Locate the cell with the specified text and output its (x, y) center coordinate. 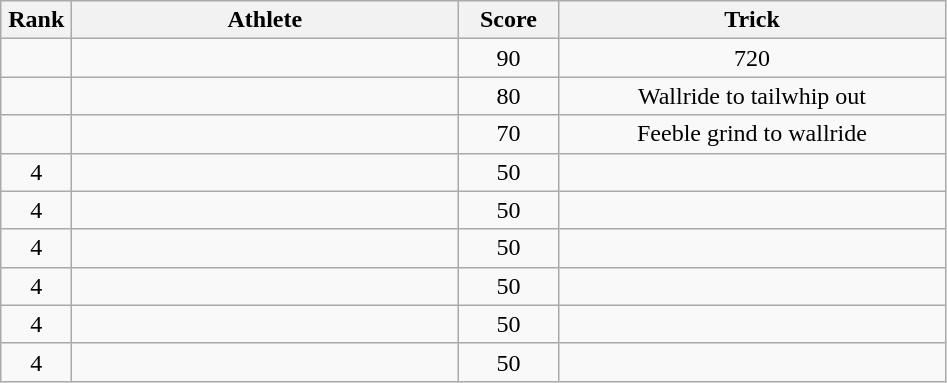
Score (508, 20)
Feeble grind to wallride (752, 134)
90 (508, 58)
720 (752, 58)
Trick (752, 20)
70 (508, 134)
Wallride to tailwhip out (752, 96)
Athlete (265, 20)
Rank (36, 20)
80 (508, 96)
